Identify which cell holds the provided text, then report its [X, Y] central coordinate. 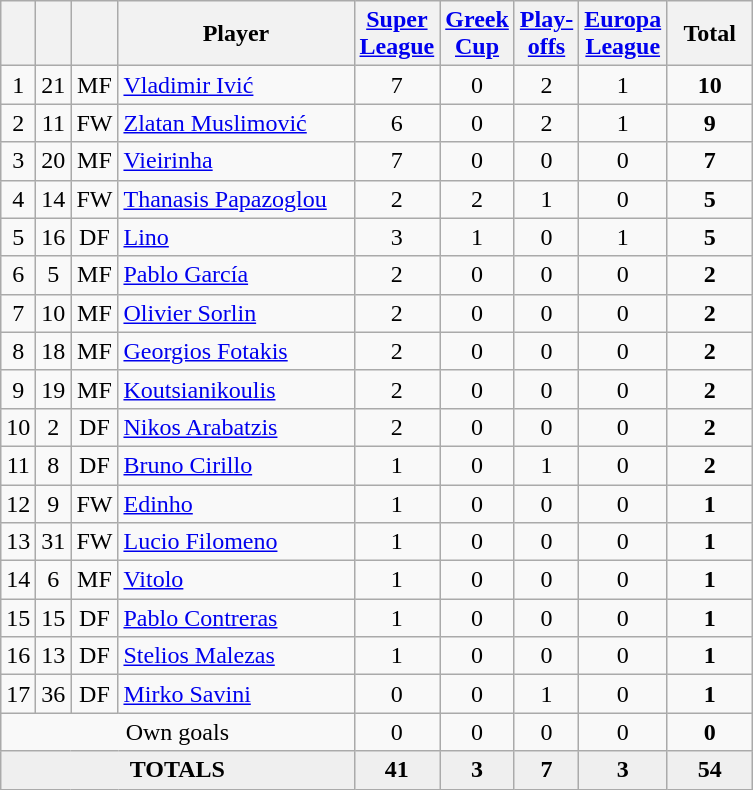
12 [18, 503]
Own goals [178, 732]
Edinho [236, 503]
Olivier Sorlin [236, 313]
Bruno Cirillo [236, 465]
Super League [397, 34]
54 [710, 770]
Total [710, 34]
TOTALS [178, 770]
Europa League [623, 34]
Pablo Contreras [236, 618]
4 [18, 199]
Zlatan Muslimović [236, 123]
Nikos Arabatzis [236, 427]
17 [18, 694]
Georgios Fotakis [236, 351]
Pablo García [236, 275]
Koutsianikoulis [236, 389]
18 [54, 351]
Thanasis Papazoglou [236, 199]
21 [54, 85]
19 [54, 389]
36 [54, 694]
Vieirinha [236, 161]
Greek Cup [478, 34]
Lino [236, 237]
31 [54, 542]
Player [236, 34]
Vladimir Ivić [236, 85]
Mirko Savini [236, 694]
Lucio Filomeno [236, 542]
41 [397, 770]
20 [54, 161]
Vitolo [236, 580]
Play-offs [546, 34]
Stelios Malezas [236, 656]
